Identify which cell holds the provided text, then report its (x, y) central coordinate. 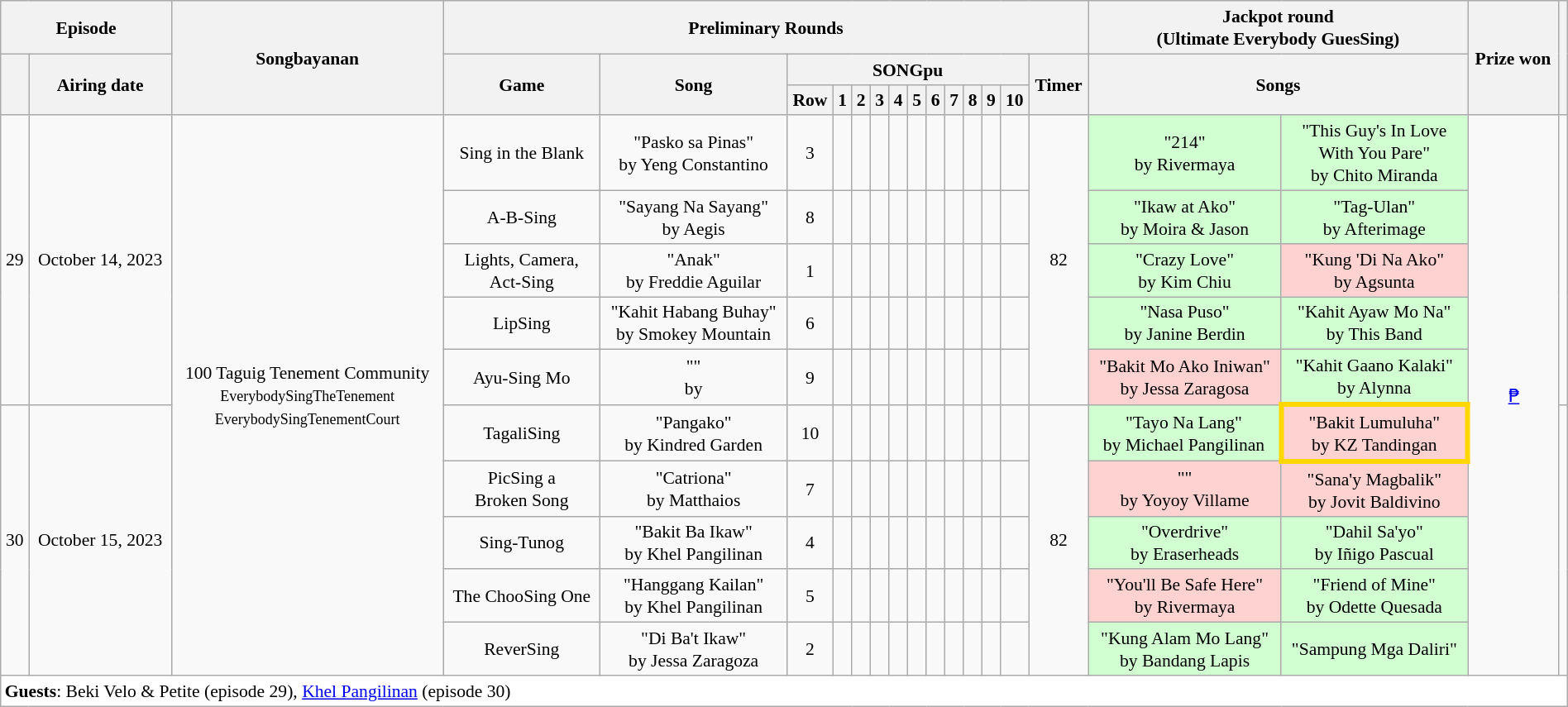
Song (694, 84)
"Dahil Sa'yo"by Iñigo Pascual (1374, 542)
"Overdrive"by Eraserheads (1184, 542)
"Kahit Ayaw Mo Na"by This Band (1374, 323)
"Crazy Love"by Kim Chiu (1184, 270)
Jackpot round(Ultimate Everybody GuesSing) (1279, 27)
"Tayo Na Lang"by Michael Pangilinan (1184, 433)
"Hanggang Kailan"by Khel Pangilinan (694, 596)
TagaliSing (522, 433)
"This Guy's In LoveWith You Pare"by Chito Miranda (1374, 154)
Preliminary Rounds (766, 27)
""by Yoyoy Villame (1184, 489)
""by (694, 377)
"Kahit Gaano Kalaki"by Alynna (1374, 377)
"Sampung Mga Daliri" (1374, 649)
"Pangako"by Kindred Garden (694, 433)
ReverSing (522, 649)
LipSing (522, 323)
29 (15, 260)
Game (522, 84)
"214"by Rivermaya (1184, 154)
"Sana'y Magbalik"by Jovit Baldivino (1374, 489)
Prize won (1513, 58)
"Catriona"by Matthaios (694, 489)
Sing in the Blank (522, 154)
Songbayanan (307, 58)
Lights, Camera,Act-Sing (522, 270)
"Kung 'Di Na Ako"by Agsunta (1374, 270)
"Anak"by Freddie Aguilar (694, 270)
"Bakit Ba Ikaw"by Khel Pangilinan (694, 542)
"You'll Be Safe Here"by Rivermaya (1184, 596)
Airing date (101, 84)
"Sayang Na Sayang"by Aegis (694, 217)
"Kung Alam Mo Lang"by Bandang Lapis (1184, 649)
"Di Ba't Ikaw"by Jessa Zaragoza (694, 649)
October 15, 2023 (101, 539)
PicSing aBroken Song (522, 489)
The ChooSing One (522, 596)
"Friend of Mine"by Odette Quesada (1374, 596)
Guests: Beki Velo & Petite (episode 29), Khel Pangilinan (episode 30) (784, 691)
Songs (1279, 84)
"Kahit Habang Buhay"by Smokey Mountain (694, 323)
Episode (86, 27)
"Pasko sa Pinas"by Yeng Constantino (694, 154)
A-B-Sing (522, 217)
100 Taguig Tenement CommunityEverybodySingTheTenementEverybodySingTenementCourt (307, 395)
Row (810, 99)
October 14, 2023 (101, 260)
"Bakit Mo Ako Iniwan"by Jessa Zaragosa (1184, 377)
₱ (1513, 395)
30 (15, 539)
"Bakit Lumuluha"by KZ Tandingan (1374, 433)
Ayu-Sing Mo (522, 377)
"Ikaw at Ako"by Moira & Jason (1184, 217)
"Tag-Ulan"by Afterimage (1374, 217)
Timer (1059, 84)
Sing-Tunog (522, 542)
"Nasa Puso"by Janine Berdin (1184, 323)
SONGpu (907, 69)
